Capture the cell that displays the provided text and extract its (x, y) central coordinate. 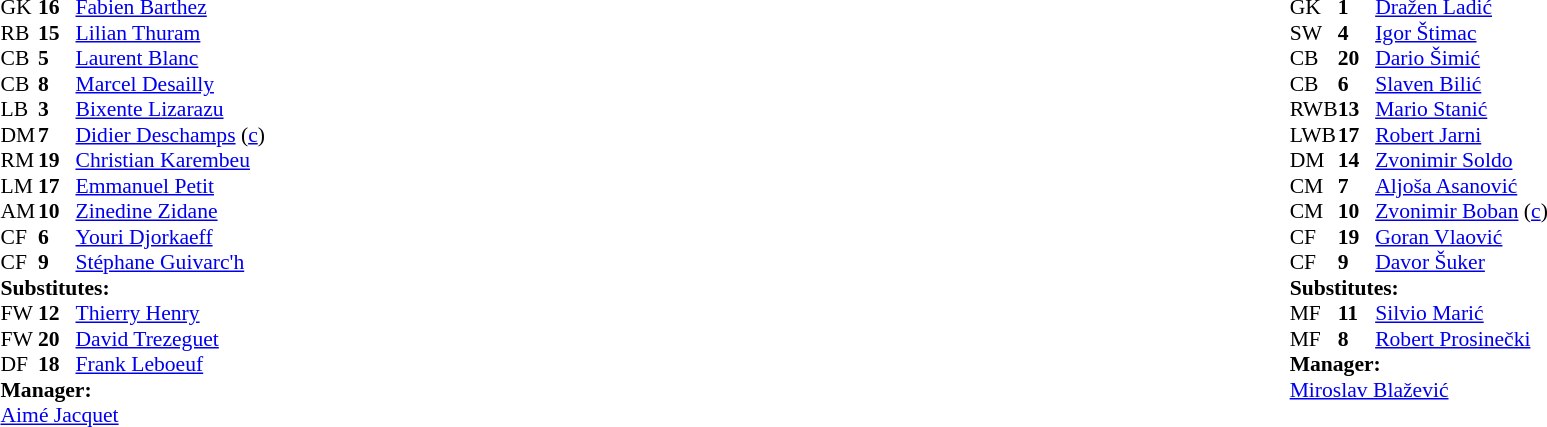
Thierry Henry (170, 313)
David Trezeguet (170, 339)
4 (1357, 33)
Zinedine Zidane (170, 211)
14 (1357, 161)
Didier Deschamps (c) (170, 135)
5 (57, 59)
Emmanuel Petit (170, 186)
AM (19, 211)
Stéphane Guivarc'h (170, 263)
LM (19, 186)
Substitutes: (132, 288)
Bixente Lizarazu (170, 109)
Christian Karembeu (170, 161)
RB (19, 33)
SW (1314, 33)
RM (19, 161)
12 (57, 313)
Laurent Blanc (170, 59)
RWB (1314, 109)
LB (19, 109)
18 (57, 365)
DF (19, 365)
13 (1357, 109)
Frank Leboeuf (170, 365)
Youri Djorkaeff (170, 237)
11 (1357, 313)
15 (57, 33)
Lilian Thuram (170, 33)
Manager: (132, 390)
Marcel Desailly (170, 84)
LWB (1314, 135)
3 (57, 109)
